Detect which cell encompasses the target text, then output its (X, Y) center coordinate. 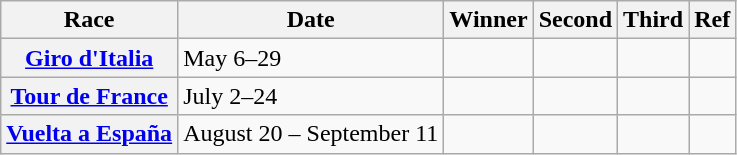
Giro d'Italia (90, 58)
August 20 – September 11 (311, 134)
Vuelta a España (90, 134)
Ref (712, 20)
Race (90, 20)
Winner (488, 20)
Third (654, 20)
Second (575, 20)
May 6–29 (311, 58)
July 2–24 (311, 96)
Tour de France (90, 96)
Date (311, 20)
